Return the (x, y) coordinate for the center point of the cell that contains the specified text.  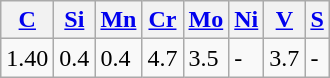
Mo (206, 20)
Cr (162, 20)
4.7 (162, 58)
V (284, 20)
Mn (118, 20)
3.7 (284, 58)
1.40 (28, 58)
Ni (246, 20)
C (28, 20)
S (317, 20)
3.5 (206, 58)
Si (74, 20)
